Extract the (x, y) coordinate from the center of the cell holding the provided text.  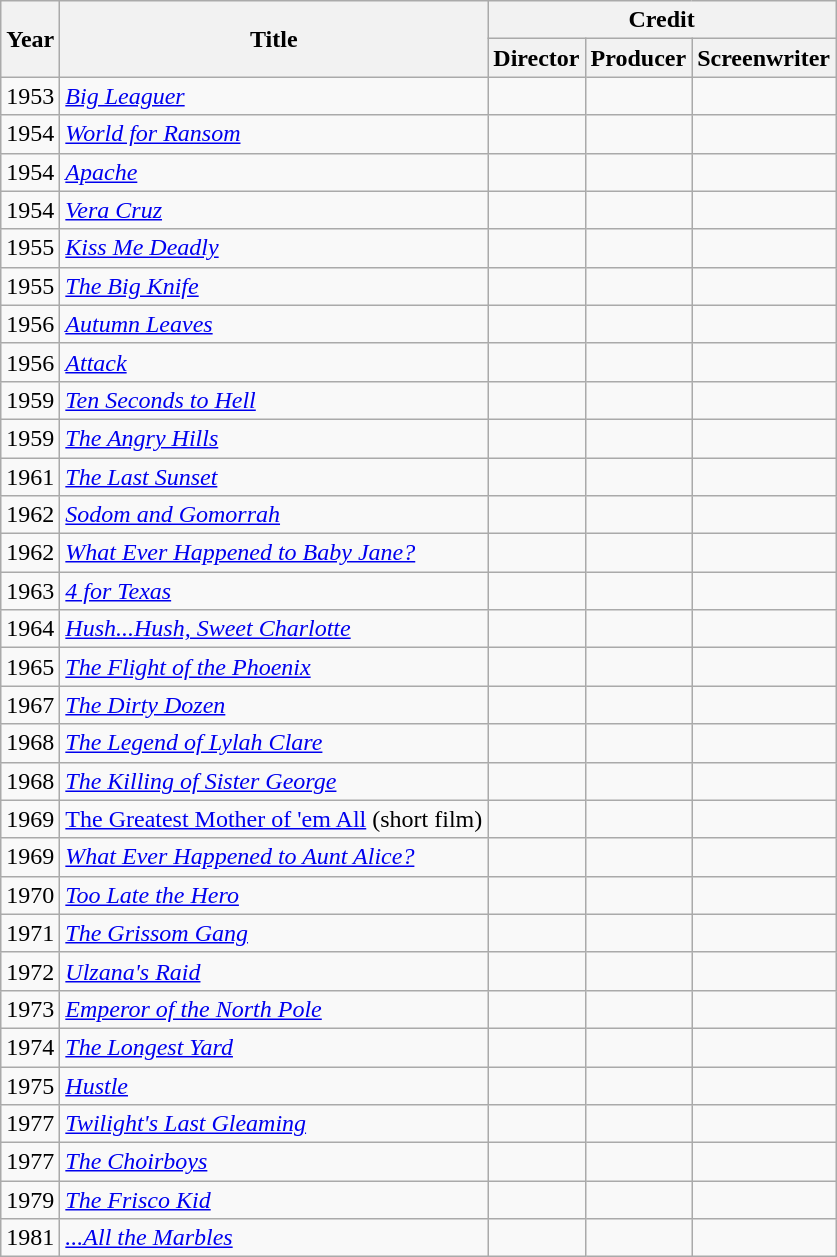
Emperor of the North Pole (274, 1009)
1971 (30, 933)
1973 (30, 1009)
Ulzana's Raid (274, 971)
1975 (30, 1085)
The Grissom Gang (274, 933)
Big Leaguer (274, 96)
Autumn Leaves (274, 324)
What Ever Happened to Aunt Alice? (274, 857)
4 for Texas (274, 591)
Attack (274, 362)
Director (536, 58)
The Killing of Sister George (274, 781)
The Last Sunset (274, 477)
Too Late the Hero (274, 895)
1974 (30, 1047)
Vera Cruz (274, 210)
1972 (30, 971)
Hush...Hush, Sweet Charlotte (274, 629)
...All the Marbles (274, 1238)
Year (30, 39)
The Frisco Kid (274, 1200)
Hustle (274, 1085)
1981 (30, 1238)
1979 (30, 1200)
1967 (30, 705)
Producer (638, 58)
1970 (30, 895)
The Longest Yard (274, 1047)
Kiss Me Deadly (274, 248)
The Flight of the Phoenix (274, 667)
Credit (662, 20)
What Ever Happened to Baby Jane? (274, 553)
Sodom and Gomorrah (274, 515)
The Choirboys (274, 1162)
Twilight's Last Gleaming (274, 1124)
1964 (30, 629)
The Greatest Mother of 'em All (short film) (274, 819)
1965 (30, 667)
1963 (30, 591)
World for Ransom (274, 134)
The Big Knife (274, 286)
1953 (30, 96)
The Legend of Lylah Clare (274, 743)
Title (274, 39)
1961 (30, 477)
The Angry Hills (274, 438)
Screenwriter (764, 58)
Ten Seconds to Hell (274, 400)
The Dirty Dozen (274, 705)
Apache (274, 172)
